Search for the cell housing the specified text and yield its (X, Y) center coordinate. 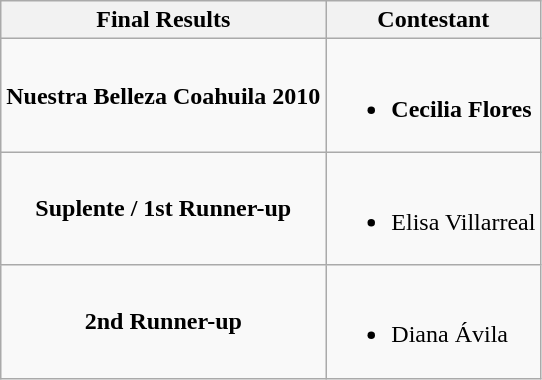
Elisa Villarreal (434, 208)
Diana Ávila (434, 322)
Cecilia Flores (434, 96)
Final Results (164, 20)
Nuestra Belleza Coahuila 2010 (164, 96)
Contestant (434, 20)
Suplente / 1st Runner-up (164, 208)
2nd Runner-up (164, 322)
